Identify which cell holds the provided text, then report its (x, y) central coordinate. 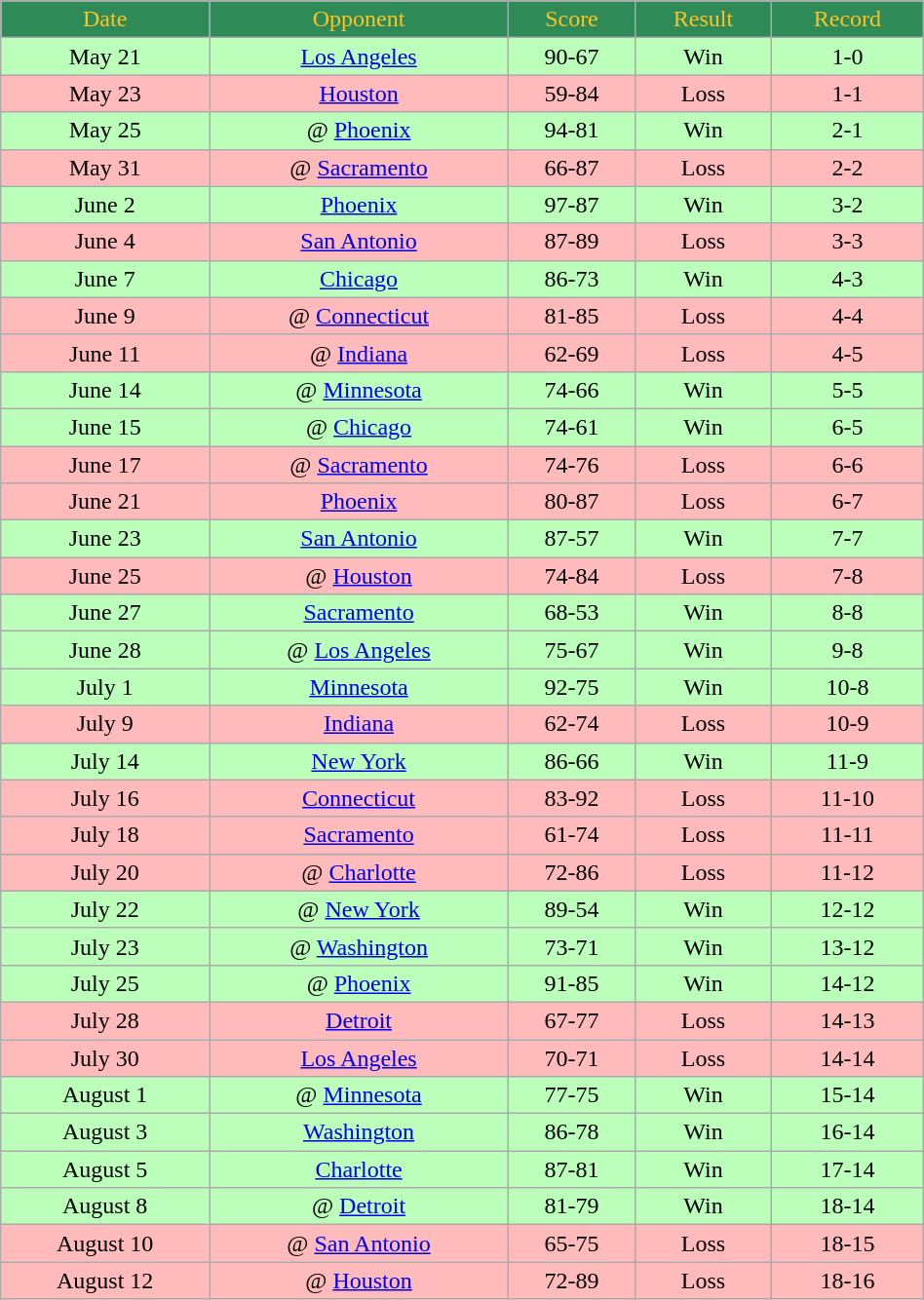
July 1 (105, 687)
14-13 (848, 1020)
@ Charlotte (359, 872)
81-79 (572, 1206)
June 25 (105, 576)
July 22 (105, 909)
14-14 (848, 1057)
13-12 (848, 946)
10-9 (848, 724)
68-53 (572, 613)
3-3 (848, 242)
June 2 (105, 205)
August 8 (105, 1206)
July 20 (105, 872)
Houston (359, 94)
@ Washington (359, 946)
Charlotte (359, 1169)
16-14 (848, 1132)
8-8 (848, 613)
Opponent (359, 19)
Record (848, 19)
62-69 (572, 353)
80-87 (572, 502)
5-5 (848, 390)
July 14 (105, 761)
@ Los Angeles (359, 650)
18-16 (848, 1281)
June 4 (105, 242)
97-87 (572, 205)
1-1 (848, 94)
86-66 (572, 761)
August 1 (105, 1095)
@ Detroit (359, 1206)
81-85 (572, 316)
June 28 (105, 650)
June 9 (105, 316)
1-0 (848, 57)
June 11 (105, 353)
87-81 (572, 1169)
72-89 (572, 1281)
70-71 (572, 1057)
June 7 (105, 279)
74-84 (572, 576)
Score (572, 19)
62-74 (572, 724)
Minnesota (359, 687)
11-10 (848, 798)
86-78 (572, 1132)
July 9 (105, 724)
May 25 (105, 131)
4-4 (848, 316)
July 28 (105, 1020)
June 15 (105, 427)
83-92 (572, 798)
12-12 (848, 909)
10-8 (848, 687)
14-12 (848, 983)
June 21 (105, 502)
Indiana (359, 724)
July 16 (105, 798)
@ Connecticut (359, 316)
May 21 (105, 57)
August 3 (105, 1132)
86-73 (572, 279)
66-87 (572, 168)
18-15 (848, 1243)
@ Indiana (359, 353)
Detroit (359, 1020)
11-12 (848, 872)
August 10 (105, 1243)
7-8 (848, 576)
89-54 (572, 909)
6-6 (848, 465)
June 14 (105, 390)
7-7 (848, 539)
Result (703, 19)
August 12 (105, 1281)
59-84 (572, 94)
74-61 (572, 427)
9-8 (848, 650)
3-2 (848, 205)
75-67 (572, 650)
New York (359, 761)
July 18 (105, 835)
August 5 (105, 1169)
@ Chicago (359, 427)
72-86 (572, 872)
2-1 (848, 131)
Chicago (359, 279)
73-71 (572, 946)
@ San Antonio (359, 1243)
91-85 (572, 983)
18-14 (848, 1206)
17-14 (848, 1169)
15-14 (848, 1095)
74-76 (572, 465)
July 25 (105, 983)
61-74 (572, 835)
90-67 (572, 57)
June 23 (105, 539)
74-66 (572, 390)
65-75 (572, 1243)
4-5 (848, 353)
94-81 (572, 131)
Date (105, 19)
67-77 (572, 1020)
77-75 (572, 1095)
@ New York (359, 909)
87-57 (572, 539)
2-2 (848, 168)
92-75 (572, 687)
87-89 (572, 242)
11-9 (848, 761)
6-7 (848, 502)
June 17 (105, 465)
4-3 (848, 279)
June 27 (105, 613)
May 31 (105, 168)
July 23 (105, 946)
May 23 (105, 94)
11-11 (848, 835)
6-5 (848, 427)
Connecticut (359, 798)
July 30 (105, 1057)
Washington (359, 1132)
